Scan for the cell matching the given text and deliver its [x, y] coordinate at center. 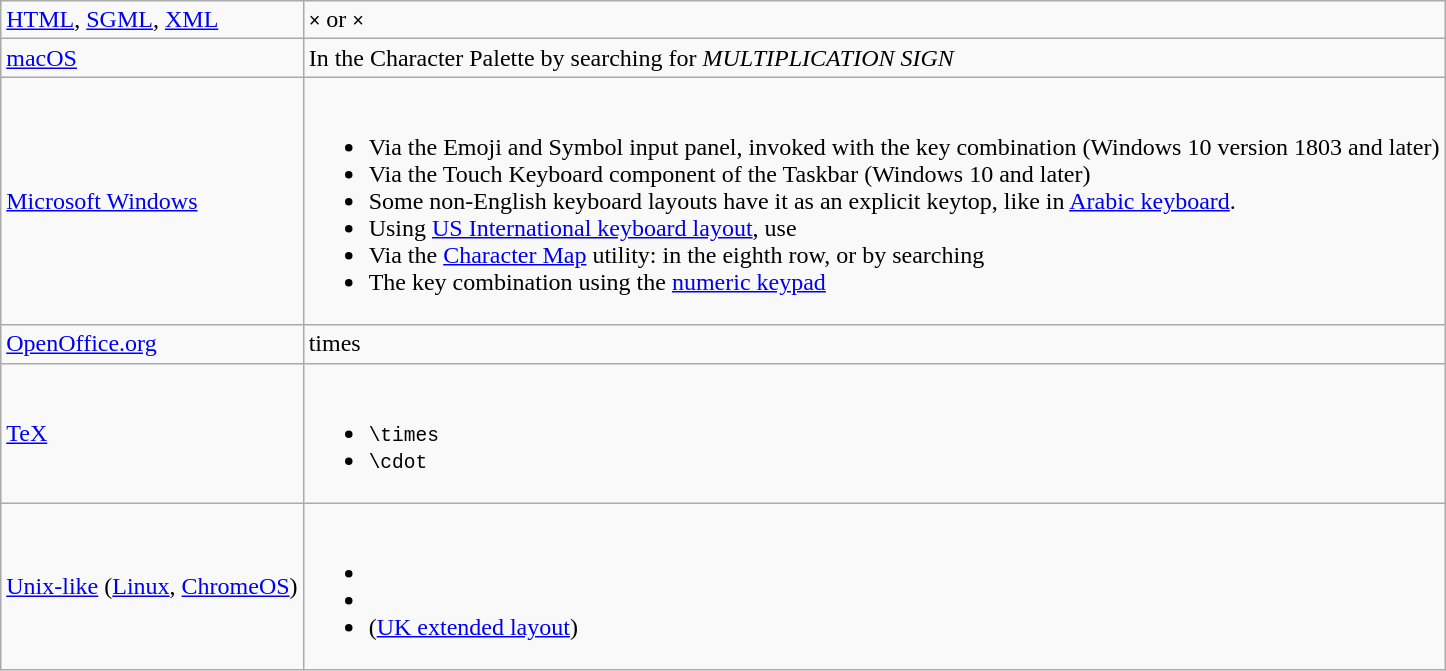
TeX [152, 433]
(UK extended layout) [874, 586]
In the Character Palette by searching for MULTIPLICATION SIGN [874, 58]
Unix-like (Linux, ChromeOS) [152, 586]
Microsoft Windows [152, 201]
macOS [152, 58]
HTML, SGML, XML [152, 20]
\times\cdot [874, 433]
times [874, 344]
× or × [874, 20]
OpenOffice.org [152, 344]
